Find where the given text appears and provide that cell's center as [X, Y] coordinate. 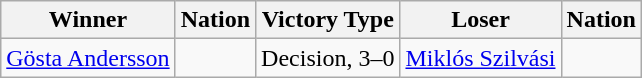
Decision, 3–0 [328, 58]
Winner [88, 20]
Miklós Szilvási [480, 58]
Victory Type [328, 20]
Loser [480, 20]
Gösta Andersson [88, 58]
